Locate the cell with the specified text and output its (x, y) center coordinate. 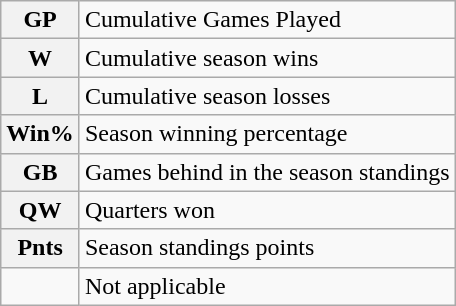
Win% (40, 134)
QW (40, 210)
Cumulative season wins (267, 58)
L (40, 96)
Cumulative season losses (267, 96)
Games behind in the season standings (267, 172)
Quarters won (267, 210)
Cumulative Games Played (267, 20)
Not applicable (267, 286)
W (40, 58)
Pnts (40, 248)
Season winning percentage (267, 134)
Season standings points (267, 248)
GP (40, 20)
GB (40, 172)
